Find where the given text appears and provide that cell's center as [X, Y] coordinate. 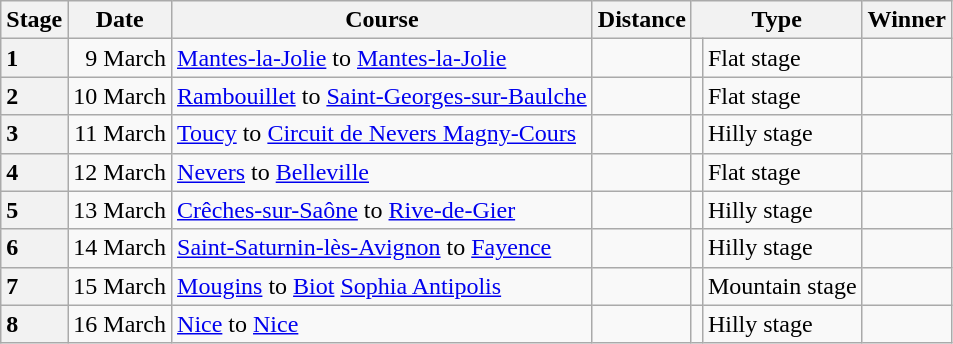
12 March [120, 172]
2 [34, 96]
9 March [120, 58]
8 [34, 324]
Type [776, 20]
16 March [120, 324]
Mountain stage [782, 286]
4 [34, 172]
10 March [120, 96]
Nevers to Belleville [382, 172]
15 March [120, 286]
Crêches-sur-Saône to Rive-de-Gier [382, 210]
Stage [34, 20]
Course [382, 20]
5 [34, 210]
Mougins to Biot Sophia Antipolis [382, 286]
14 March [120, 248]
6 [34, 248]
Rambouillet to Saint-Georges-sur-Baulche [382, 96]
1 [34, 58]
Toucy to Circuit de Nevers Magny-Cours [382, 134]
Nice to Nice [382, 324]
Winner [906, 20]
Distance [642, 20]
3 [34, 134]
Saint-Saturnin-lès-Avignon to Fayence [382, 248]
11 March [120, 134]
7 [34, 286]
13 March [120, 210]
Date [120, 20]
Mantes-la-Jolie to Mantes-la-Jolie [382, 58]
